Provide the [X, Y] coordinate of the cell's center where the given text is located.  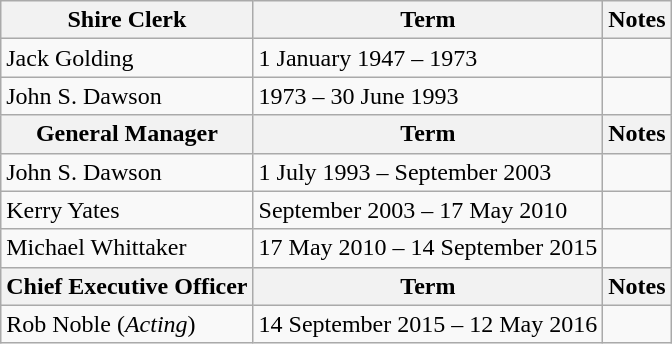
14 September 2015 – 12 May 2016 [428, 324]
Chief Executive Officer [127, 286]
Rob Noble (Acting) [127, 324]
1 January 1947 – 1973 [428, 58]
September 2003 – 17 May 2010 [428, 210]
Michael Whittaker [127, 248]
General Manager [127, 134]
Shire Clerk [127, 20]
Jack Golding [127, 58]
1973 – 30 June 1993 [428, 96]
1 July 1993 – September 2003 [428, 172]
Kerry Yates [127, 210]
17 May 2010 – 14 September 2015 [428, 248]
